Determine the (x, y) coordinate at the center of the cell enclosing the given text.  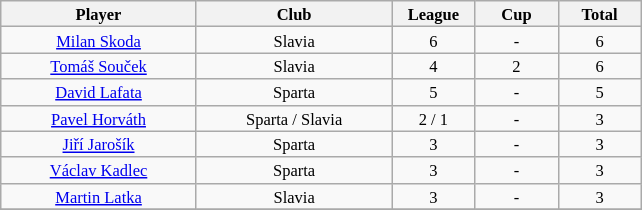
Milan Skoda (99, 40)
Total (600, 14)
Club (294, 14)
Tomáš Souček (99, 66)
League (434, 14)
4 (434, 66)
Cup (516, 14)
Martin Latka (99, 196)
Pavel Horváth (99, 118)
Václav Kadlec (99, 170)
Player (99, 14)
Sparta / Slavia (294, 118)
2 (516, 66)
David Lafata (99, 92)
2 / 1 (434, 118)
Jiří Jarošík (99, 144)
